For the text-containing cell, return its midpoint in (X, Y) coordinate format. 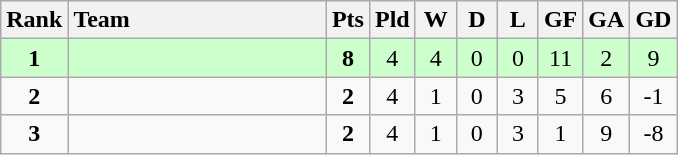
D (476, 20)
W (436, 20)
GA (606, 20)
L (518, 20)
8 (348, 58)
Pld (392, 20)
GF (560, 20)
-8 (654, 134)
5 (560, 96)
Pts (348, 20)
GD (654, 20)
11 (560, 58)
6 (606, 96)
Team (198, 20)
-1 (654, 96)
Rank (34, 20)
